From the cell containing the given text, extract its center point as [x, y] coordinate. 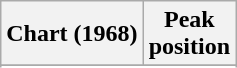
Chart (1968) [72, 34]
Peakposition [189, 34]
